From the cell containing the given text, extract its center point as (X, Y) coordinate. 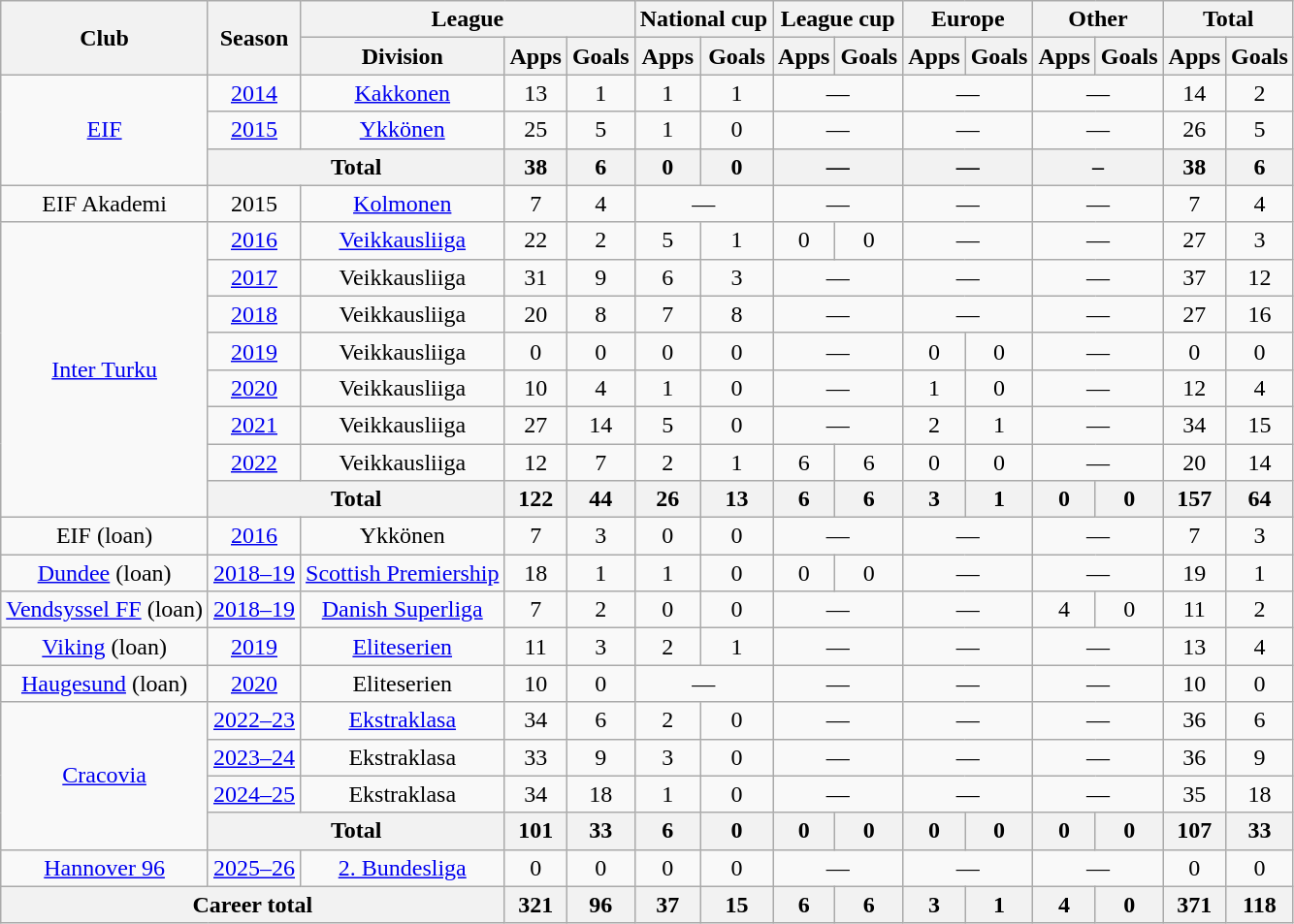
Kolmonen (403, 204)
2023–24 (254, 757)
64 (1260, 499)
118 (1260, 905)
Haugesund (loan) (105, 684)
22 (535, 240)
EIF Akademi (105, 204)
122 (535, 499)
EIF (105, 130)
371 (1194, 905)
Danish Superliga (403, 610)
Vendsyssel FF (loan) (105, 610)
2022 (254, 462)
Dundee (loan) (105, 573)
35 (1194, 794)
2017 (254, 277)
96 (600, 905)
157 (1194, 499)
National cup (703, 19)
31 (535, 277)
– (1098, 167)
2018 (254, 314)
321 (535, 905)
2021 (254, 425)
League cup (838, 19)
Hannover 96 (105, 868)
Kakkonen (403, 93)
2025–26 (254, 868)
EIF (loan) (105, 536)
19 (1194, 573)
Inter Turku (105, 369)
League (468, 19)
Career total (252, 905)
Scottish Premiership (403, 573)
2. Bundesliga (403, 868)
Viking (loan) (105, 647)
101 (535, 831)
16 (1260, 314)
2014 (254, 93)
25 (535, 130)
Other (1098, 19)
Cracovia (105, 776)
Club (105, 38)
Europe (968, 19)
2024–25 (254, 794)
44 (600, 499)
Season (254, 38)
Division (403, 56)
2022–23 (254, 720)
107 (1194, 831)
